Determine the [X, Y] coordinate at the center of the cell enclosing the given text.  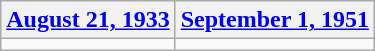
August 21, 1933 [88, 20]
September 1, 1951 [274, 20]
